Capture the cell that displays the provided text and extract its (X, Y) central coordinate. 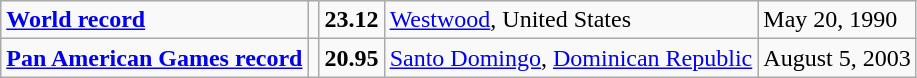
August 5, 2003 (837, 58)
Pan American Games record (154, 58)
Westwood, United States (571, 20)
World record (154, 20)
May 20, 1990 (837, 20)
23.12 (352, 20)
20.95 (352, 58)
Santo Domingo, Dominican Republic (571, 58)
